For the text-containing cell, return its midpoint in (X, Y) coordinate format. 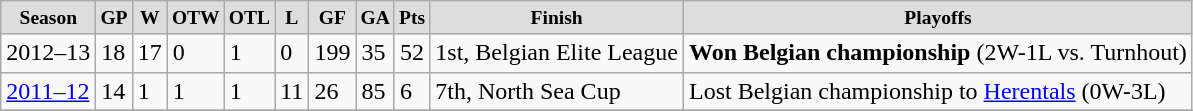
18 (114, 53)
Season (48, 18)
2012–13 (48, 53)
26 (332, 91)
Playoffs (938, 18)
GA (376, 18)
35 (376, 53)
Finish (557, 18)
Lost Belgian championship to Herentals (0W-3L) (938, 91)
OTW (196, 18)
GP (114, 18)
11 (292, 91)
199 (332, 53)
Won Belgian championship (2W-1L vs. Turnhout) (938, 53)
17 (150, 53)
6 (412, 91)
2011–12 (48, 91)
W (150, 18)
85 (376, 91)
52 (412, 53)
L (292, 18)
1st, Belgian Elite League (557, 53)
OTL (249, 18)
14 (114, 91)
7th, North Sea Cup (557, 91)
Pts (412, 18)
GF (332, 18)
